Extract the (X, Y) coordinate from the center of the cell holding the provided text.  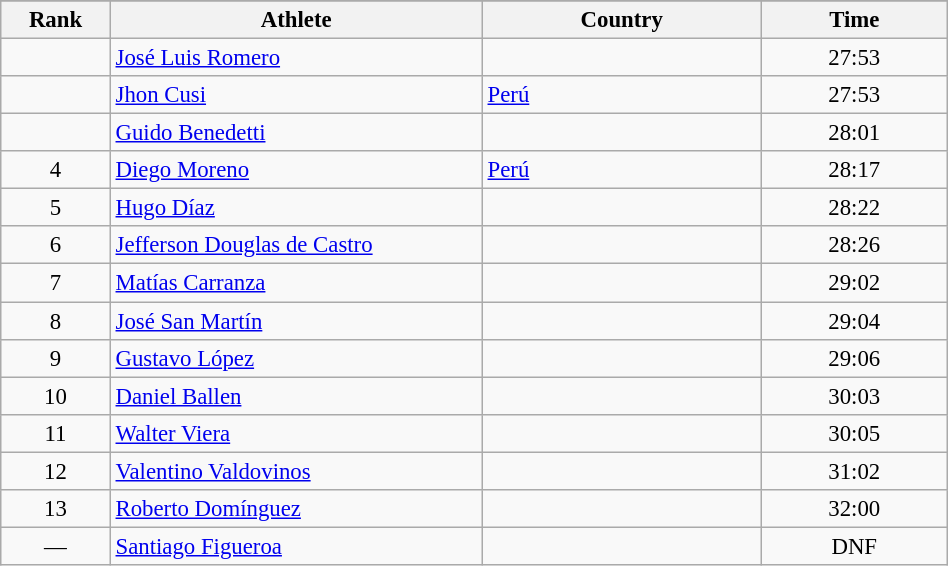
Gustavo López (296, 358)
7 (56, 283)
30:05 (854, 433)
32:00 (854, 509)
Santiago Figueroa (296, 546)
10 (56, 396)
Hugo Díaz (296, 208)
Roberto Domínguez (296, 509)
Daniel Ballen (296, 396)
José Luis Romero (296, 58)
DNF (854, 546)
Valentino Valdovinos (296, 471)
29:06 (854, 358)
José San Martín (296, 321)
Diego Moreno (296, 170)
Walter Viera (296, 433)
Athlete (296, 20)
5 (56, 208)
Matías Carranza (296, 283)
28:26 (854, 245)
11 (56, 433)
Guido Benedetti (296, 133)
29:04 (854, 321)
30:03 (854, 396)
28:22 (854, 208)
Country (622, 20)
29:02 (854, 283)
Jhon Cusi (296, 95)
6 (56, 245)
Jefferson Douglas de Castro (296, 245)
28:01 (854, 133)
9 (56, 358)
Time (854, 20)
Rank (56, 20)
— (56, 546)
8 (56, 321)
28:17 (854, 170)
4 (56, 170)
12 (56, 471)
13 (56, 509)
31:02 (854, 471)
